Identify which cell holds the provided text, then report its [x, y] central coordinate. 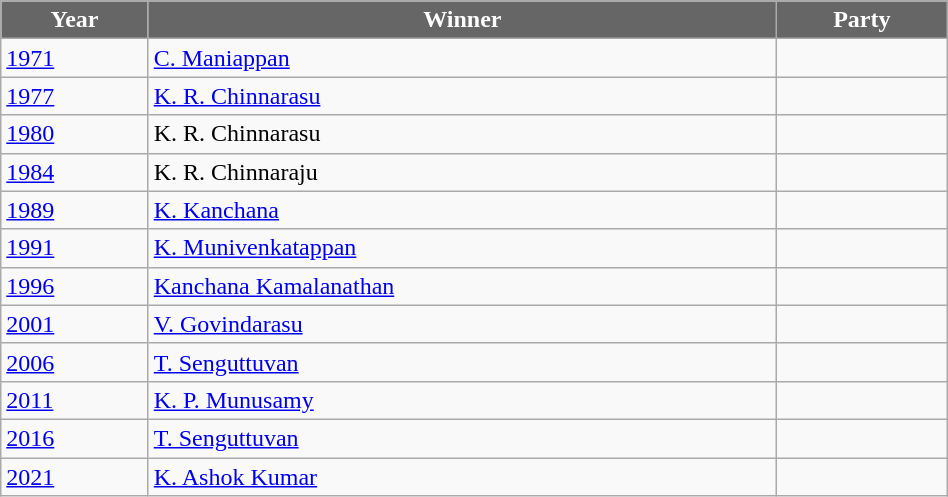
1991 [74, 248]
Winner [462, 20]
K. R. Chinnaraju [462, 172]
1971 [74, 58]
K. Kanchana [462, 210]
2021 [74, 477]
Party [862, 20]
Year [74, 20]
2016 [74, 438]
1980 [74, 134]
Kanchana Kamalanathan [462, 286]
C. Maniappan [462, 58]
1977 [74, 96]
1984 [74, 172]
K. Munivenkatappan [462, 248]
2001 [74, 324]
1989 [74, 210]
V. Govindarasu [462, 324]
1996 [74, 286]
K. Ashok Kumar [462, 477]
K. P. Munusamy [462, 400]
2006 [74, 362]
2011 [74, 400]
